Pinpoint the cell where the given text exists, returning its (X, Y) midpoint coordinate. 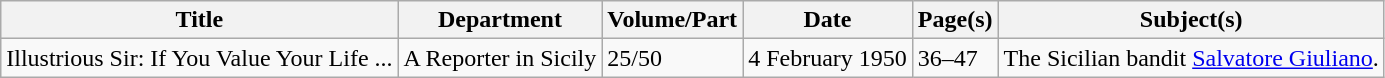
Title (200, 20)
The Sicilian bandit Salvatore Giuliano. (1191, 58)
4 February 1950 (828, 58)
Department (500, 20)
Date (828, 20)
25/50 (672, 58)
A Reporter in Sicily (500, 58)
Illustrious Sir: If You Value Your Life ... (200, 58)
Volume/Part (672, 20)
Page(s) (955, 20)
Subject(s) (1191, 20)
36–47 (955, 58)
